Scan for the cell matching the given text and deliver its [X, Y] coordinate at center. 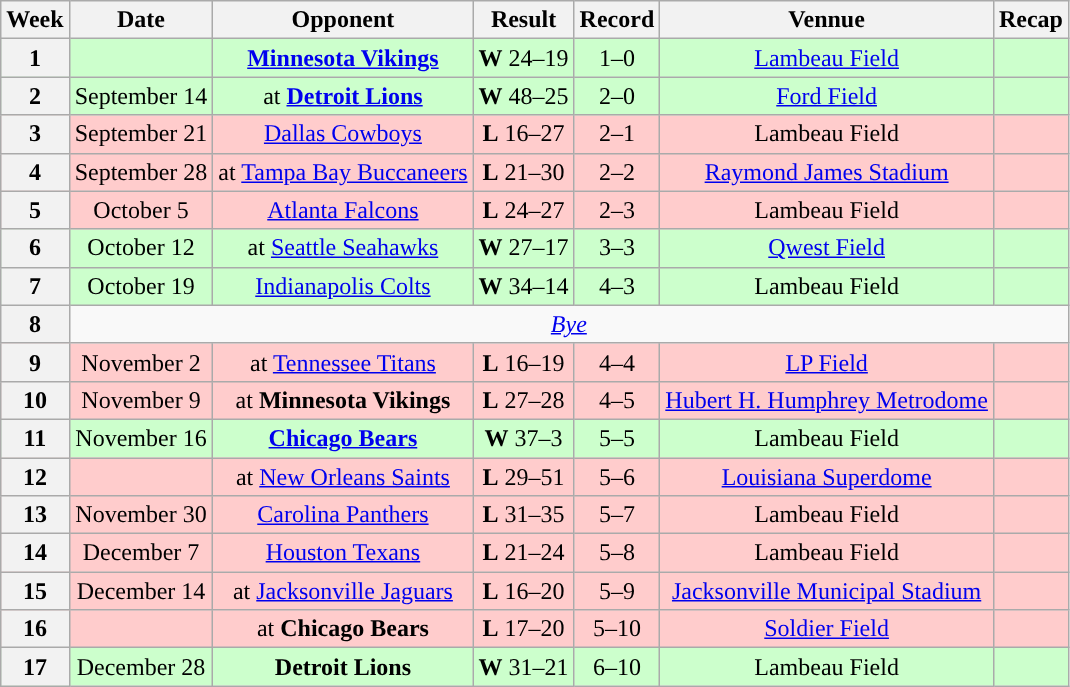
at Detroit Lions [343, 96]
September 14 [141, 96]
Week [35, 20]
Chicago Bears [343, 438]
12 [35, 477]
Result [524, 20]
Soldier Field [827, 629]
Vennue [827, 20]
5–10 [617, 629]
at Seattle Seahawks [343, 248]
November 30 [141, 515]
September 28 [141, 172]
at Tennessee Titans [343, 362]
November 2 [141, 362]
L 21–24 [524, 553]
at Tampa Bay Buccaneers [343, 172]
5–5 [617, 438]
2 [35, 96]
6–10 [617, 667]
at Minnesota Vikings [343, 400]
16 [35, 629]
2–3 [617, 210]
1 [35, 58]
L 27–28 [524, 400]
L 16–20 [524, 591]
11 [35, 438]
L 24–27 [524, 210]
at Jacksonville Jaguars [343, 591]
7 [35, 286]
2–2 [617, 172]
W 48–25 [524, 96]
Record [617, 20]
W 24–19 [524, 58]
Recap [1030, 20]
October 5 [141, 210]
L 21–30 [524, 172]
9 [35, 362]
4–5 [617, 400]
4–4 [617, 362]
4–3 [617, 286]
10 [35, 400]
5–6 [617, 477]
1–0 [617, 58]
5–7 [617, 515]
at Chicago Bears [343, 629]
December 28 [141, 667]
October 12 [141, 248]
5–8 [617, 553]
September 21 [141, 134]
Atlanta Falcons [343, 210]
November 16 [141, 438]
L 16–19 [524, 362]
Louisiana Superdome [827, 477]
L 17–20 [524, 629]
November 9 [141, 400]
L 29–51 [524, 477]
Raymond James Stadium [827, 172]
Hubert H. Humphrey Metrodome [827, 400]
17 [35, 667]
3–3 [617, 248]
13 [35, 515]
W 31–21 [524, 667]
4 [35, 172]
Minnesota Vikings [343, 58]
W 34–14 [524, 286]
Date [141, 20]
Opponent [343, 20]
W 37–3 [524, 438]
5–9 [617, 591]
Indianapolis Colts [343, 286]
Detroit Lions [343, 667]
3 [35, 134]
Houston Texans [343, 553]
December 14 [141, 591]
October 19 [141, 286]
8 [35, 324]
6 [35, 248]
W 27–17 [524, 248]
LP Field [827, 362]
Ford Field [827, 96]
L 16–27 [524, 134]
Bye [568, 324]
14 [35, 553]
Carolina Panthers [343, 515]
15 [35, 591]
5 [35, 210]
Qwest Field [827, 248]
2–1 [617, 134]
at New Orleans Saints [343, 477]
L 31–35 [524, 515]
Dallas Cowboys [343, 134]
December 7 [141, 553]
2–0 [617, 96]
Jacksonville Municipal Stadium [827, 591]
